Output the [x, y] coordinate of the center of the cell containing the given text.  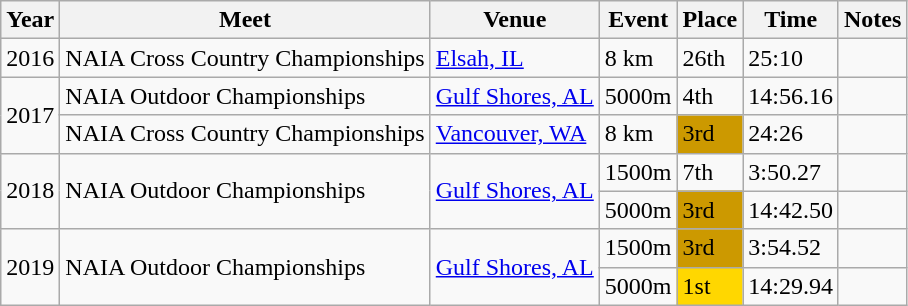
Notes [872, 20]
7th [710, 172]
14:56.16 [791, 96]
3:50.27 [791, 172]
26th [710, 58]
2019 [30, 267]
3:54.52 [791, 248]
Year [30, 20]
Place [710, 20]
Event [638, 20]
1st [710, 286]
14:29.94 [791, 286]
2018 [30, 191]
14:42.50 [791, 210]
Meet [245, 20]
Time [791, 20]
Elsah, IL [514, 58]
2017 [30, 115]
4th [710, 96]
24:26 [791, 134]
Venue [514, 20]
Vancouver, WA [514, 134]
25:10 [791, 58]
2016 [30, 58]
